Output the (x, y) coordinate of the center of the cell containing the given text.  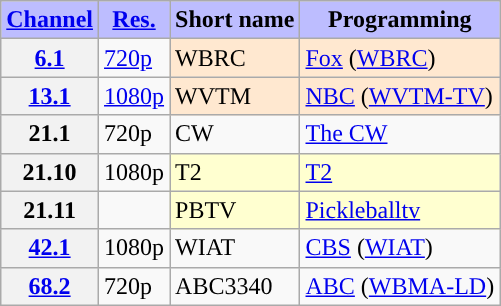
Short name (235, 20)
WBRC (235, 58)
ABC (WBMA-LD) (400, 286)
21.10 (50, 172)
The CW (400, 134)
13.1 (50, 96)
Channel (50, 20)
6.1 (50, 58)
Res. (134, 20)
42.1 (50, 248)
WVTM (235, 96)
Fox (WBRC) (400, 58)
Programming (400, 20)
CW (235, 134)
21.1 (50, 134)
CBS (WIAT) (400, 248)
Pickleballtv (400, 210)
NBC (WVTM-TV) (400, 96)
68.2 (50, 286)
ABC3340 (235, 286)
PBTV (235, 210)
WIAT (235, 248)
21.11 (50, 210)
